For the text-containing cell, return its midpoint in (x, y) coordinate format. 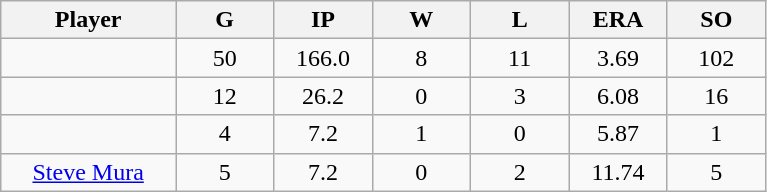
26.2 (323, 96)
Player (88, 20)
L (520, 20)
50 (225, 58)
2 (520, 172)
4 (225, 134)
ERA (618, 20)
12 (225, 96)
SO (716, 20)
6.08 (618, 96)
3 (520, 96)
IP (323, 20)
8 (421, 58)
G (225, 20)
11.74 (618, 172)
5.87 (618, 134)
16 (716, 96)
Steve Mura (88, 172)
166.0 (323, 58)
102 (716, 58)
3.69 (618, 58)
W (421, 20)
11 (520, 58)
